Provide the (x, y) coordinate of the cell's center where the given text is located.  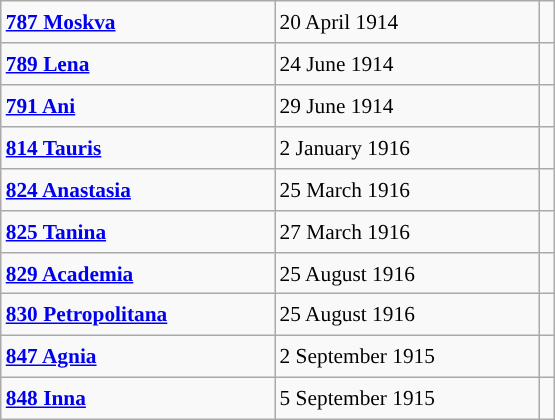
2 September 1915 (407, 357)
27 March 1916 (407, 231)
847 Agnia (138, 357)
5 September 1915 (407, 399)
848 Inna (138, 399)
830 Petropolitana (138, 315)
25 March 1916 (407, 189)
29 June 1914 (407, 106)
825 Tanina (138, 231)
20 April 1914 (407, 22)
791 Ani (138, 106)
789 Lena (138, 64)
824 Anastasia (138, 189)
829 Academia (138, 273)
787 Moskva (138, 22)
2 January 1916 (407, 148)
24 June 1914 (407, 64)
814 Tauris (138, 148)
